Identify which cell holds the provided text, then report its (X, Y) central coordinate. 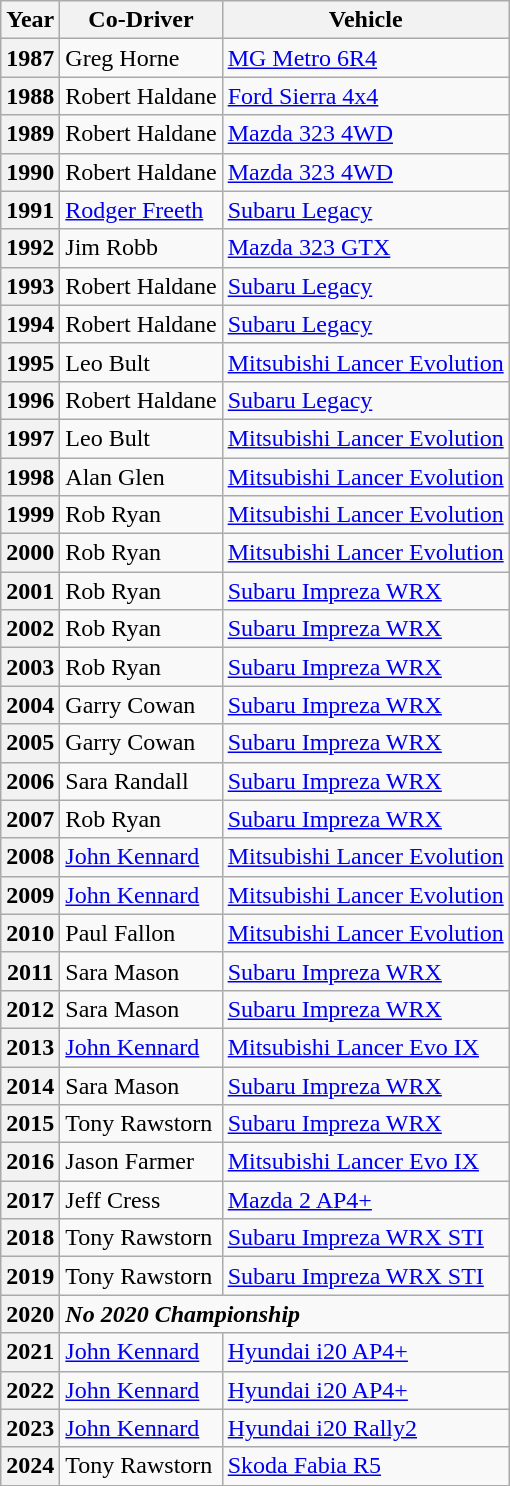
1988 (30, 96)
2017 (30, 1200)
1990 (30, 172)
Ford Sierra 4x4 (366, 96)
2010 (30, 933)
Skoda Fabia R5 (366, 1466)
Vehicle (366, 20)
2002 (30, 629)
2000 (30, 553)
Jim Robb (141, 248)
2008 (30, 857)
2014 (30, 1085)
Mazda 323 GTX (366, 248)
2003 (30, 667)
2016 (30, 1162)
2021 (30, 1352)
2019 (30, 1276)
1987 (30, 58)
2022 (30, 1390)
Rodger Freeth (141, 210)
1989 (30, 134)
2001 (30, 591)
Jeff Cress (141, 1200)
1997 (30, 438)
2013 (30, 1047)
Jason Farmer (141, 1162)
2024 (30, 1466)
1994 (30, 324)
Mazda 2 AP4+ (366, 1200)
Sara Randall (141, 781)
Alan Glen (141, 477)
1991 (30, 210)
2004 (30, 705)
Co-Driver (141, 20)
1999 (30, 515)
2012 (30, 1009)
2009 (30, 895)
2020 (30, 1314)
1995 (30, 362)
1992 (30, 248)
1998 (30, 477)
2023 (30, 1428)
2015 (30, 1124)
2005 (30, 743)
Greg Horne (141, 58)
1996 (30, 400)
No 2020 Championship (284, 1314)
2006 (30, 781)
2007 (30, 819)
1993 (30, 286)
2018 (30, 1238)
Paul Fallon (141, 933)
Hyundai i20 Rally2 (366, 1428)
MG Metro 6R4 (366, 58)
Year (30, 20)
2011 (30, 971)
